Pinpoint the cell where the given text exists, returning its (x, y) midpoint coordinate. 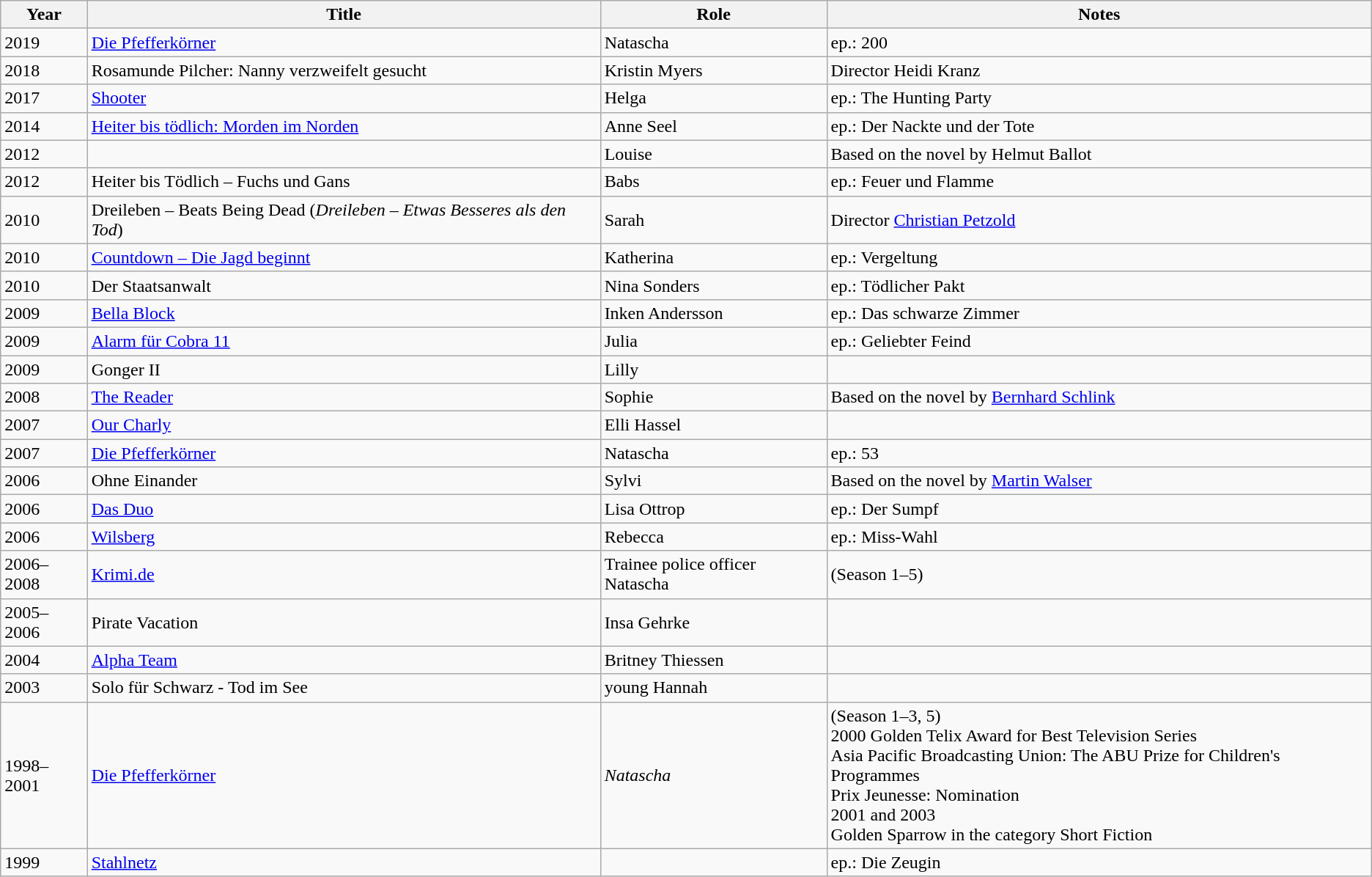
Title (344, 15)
Kristin Myers (714, 70)
ep.: Vergeltung (1099, 257)
Dreileben – Beats Being Dead (Dreileben – Etwas Besseres als den Tod) (344, 220)
2019 (44, 43)
Role (714, 15)
2006–2008 (44, 575)
Das Duo (344, 509)
Wilsberg (344, 537)
Heiter bis tödlich: Morden im Norden (344, 126)
Lilly (714, 369)
young Hannah (714, 688)
Director Heidi Kranz (1099, 70)
Louise (714, 154)
Katherina (714, 257)
2005–2006 (44, 622)
Insa Gehrke (714, 622)
2014 (44, 126)
ep.: Geliebter Feind (1099, 341)
Stahlnetz (344, 862)
Countdown – Die Jagd beginnt (344, 257)
The Reader (344, 397)
Lisa Ottrop (714, 509)
Solo für Schwarz - Tod im See (344, 688)
ep.: Miss-Wahl (1099, 537)
Sylvi (714, 481)
2004 (44, 660)
Britney Thiessen (714, 660)
1999 (44, 862)
Based on the novel by Helmut Ballot (1099, 154)
Rosamunde Pilcher: Nanny verzweifelt gesucht (344, 70)
Julia (714, 341)
ep.: Der Nackte und der Tote (1099, 126)
Trainee police officer Natascha (714, 575)
2017 (44, 98)
ep.: 53 (1099, 453)
2003 (44, 688)
2008 (44, 397)
Ohne Einander (344, 481)
Pirate Vacation (344, 622)
Inken Andersson (714, 313)
Sarah (714, 220)
Nina Sonders (714, 285)
Alpha Team (344, 660)
Babs (714, 182)
ep.: Das schwarze Zimmer (1099, 313)
Our Charly (344, 425)
Bella Block (344, 313)
Der Staatsanwalt (344, 285)
ep.: Der Sumpf (1099, 509)
Notes (1099, 15)
2018 (44, 70)
ep.: Feuer und Flamme (1099, 182)
1998–2001 (44, 775)
Anne Seel (714, 126)
Rebecca (714, 537)
Based on the novel by Martin Walser (1099, 481)
Helga (714, 98)
Year (44, 15)
Heiter bis Tödlich – Fuchs und Gans (344, 182)
Elli Hassel (714, 425)
Sophie (714, 397)
ep.: The Hunting Party (1099, 98)
ep.: Tödlicher Pakt (1099, 285)
(Season 1–5) (1099, 575)
Alarm für Cobra 11 (344, 341)
ep.: Die Zeugin (1099, 862)
Director Christian Petzold (1099, 220)
Krimi.de (344, 575)
Shooter (344, 98)
Gonger II (344, 369)
ep.: 200 (1099, 43)
Based on the novel by Bernhard Schlink (1099, 397)
